Identify which cell holds the provided text, then report its (X, Y) central coordinate. 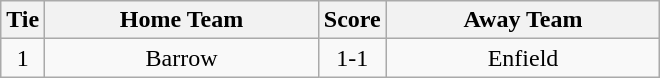
Home Team (182, 20)
Score (352, 20)
Enfield (523, 58)
Barrow (182, 58)
Away Team (523, 20)
1-1 (352, 58)
1 (23, 58)
Tie (23, 20)
